From the cell containing the given text, extract its center point as (X, Y) coordinate. 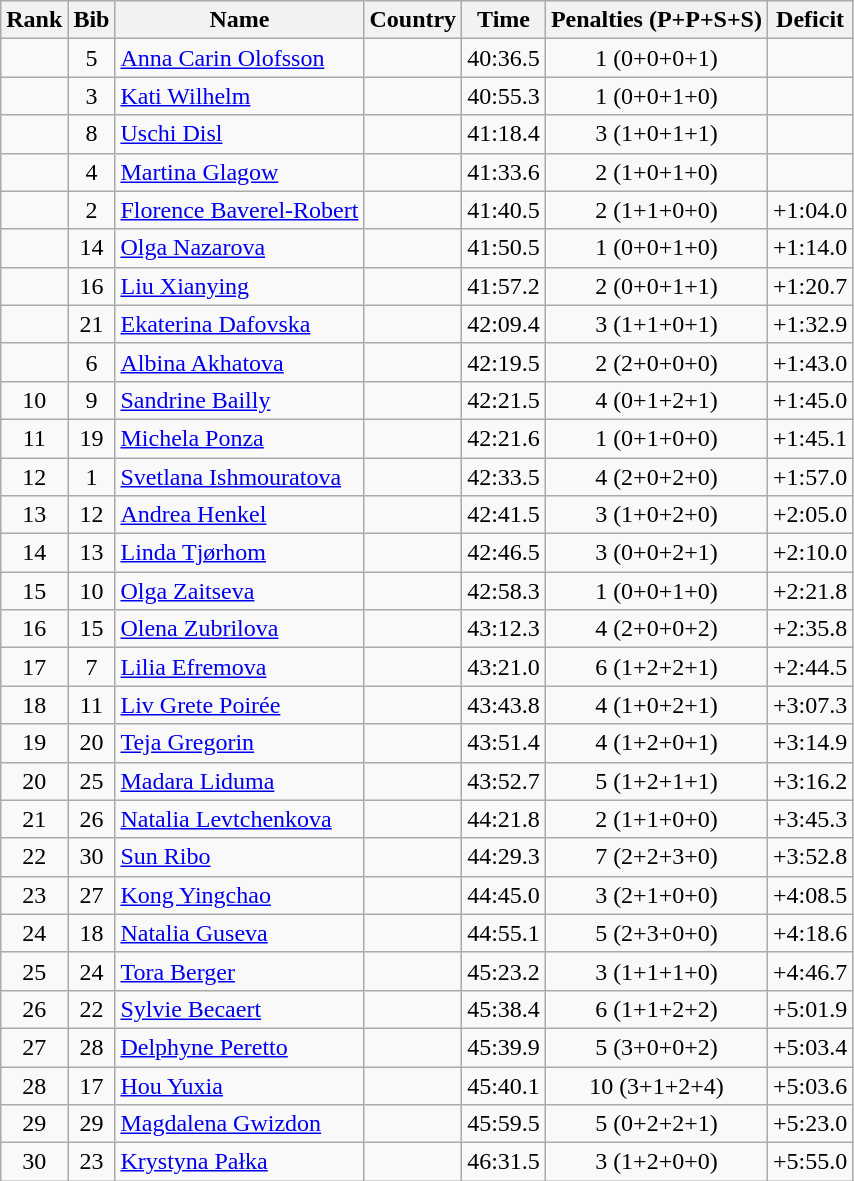
Time (504, 20)
+2:35.8 (810, 629)
+5:55.0 (810, 1162)
+3:07.3 (810, 705)
3 (1+0+2+0) (656, 515)
3 (1+1+0+1) (656, 324)
46:31.5 (504, 1162)
Kong Yingchao (240, 895)
+3:14.9 (810, 743)
45:59.5 (504, 1124)
42:41.5 (504, 515)
Linda Tjørhom (240, 553)
+5:01.9 (810, 1009)
45:39.9 (504, 1047)
43:21.0 (504, 667)
45:23.2 (504, 971)
Olga Nazarova (240, 248)
3 (2+1+0+0) (656, 895)
Liv Grete Poirée (240, 705)
2 (0+0+1+1) (656, 286)
42:33.5 (504, 477)
8 (92, 134)
Uschi Disl (240, 134)
41:57.2 (504, 286)
4 (2+0+0+2) (656, 629)
Sun Ribo (240, 857)
+2:44.5 (810, 667)
7 (92, 667)
43:12.3 (504, 629)
+4:18.6 (810, 933)
1 (92, 477)
+2:10.0 (810, 553)
+1:32.9 (810, 324)
+3:45.3 (810, 819)
Florence Baverel-Robert (240, 210)
44:21.8 (504, 819)
43:43.8 (504, 705)
+5:03.4 (810, 1047)
43:52.7 (504, 781)
4 (2+0+2+0) (656, 477)
3 (0+0+2+1) (656, 553)
44:55.1 (504, 933)
Tora Berger (240, 971)
Svetlana Ishmouratova (240, 477)
5 (0+2+2+1) (656, 1124)
2 (1+0+1+0) (656, 172)
Bib (92, 20)
Anna Carin Olofsson (240, 58)
42:21.6 (504, 438)
+1:43.0 (810, 362)
5 (2+3+0+0) (656, 933)
1 (0+1+0+0) (656, 438)
9 (92, 400)
Rank (34, 20)
+4:08.5 (810, 895)
+5:03.6 (810, 1085)
44:29.3 (504, 857)
4 (1+2+0+1) (656, 743)
3 (1+0+1+1) (656, 134)
Albina Akhatova (240, 362)
45:38.4 (504, 1009)
6 (92, 362)
2 (92, 210)
Olga Zaitseva (240, 591)
+5:23.0 (810, 1124)
Deficit (810, 20)
44:45.0 (504, 895)
43:51.4 (504, 743)
+3:16.2 (810, 781)
41:18.4 (504, 134)
41:50.5 (504, 248)
+1:04.0 (810, 210)
+1:20.7 (810, 286)
42:19.5 (504, 362)
Natalia Guseva (240, 933)
4 (0+1+2+1) (656, 400)
Ekaterina Dafovska (240, 324)
Delphyne Peretto (240, 1047)
Kati Wilhelm (240, 96)
42:21.5 (504, 400)
+1:57.0 (810, 477)
10 (3+1+2+4) (656, 1085)
+3:52.8 (810, 857)
5 (1+2+1+1) (656, 781)
5 (92, 58)
Olena Zubrilova (240, 629)
6 (1+2+2+1) (656, 667)
Name (240, 20)
Sandrine Bailly (240, 400)
41:40.5 (504, 210)
45:40.1 (504, 1085)
Lilia Efremova (240, 667)
Sylvie Becaert (240, 1009)
Natalia Levtchenkova (240, 819)
40:55.3 (504, 96)
5 (3+0+0+2) (656, 1047)
3 (1+1+1+0) (656, 971)
42:58.3 (504, 591)
41:33.6 (504, 172)
Country (413, 20)
+2:05.0 (810, 515)
6 (1+1+2+2) (656, 1009)
Madara Liduma (240, 781)
3 (92, 96)
Magdalena Gwizdon (240, 1124)
Martina Glagow (240, 172)
42:09.4 (504, 324)
+2:21.8 (810, 591)
7 (2+2+3+0) (656, 857)
Andrea Henkel (240, 515)
4 (1+0+2+1) (656, 705)
+1:14.0 (810, 248)
40:36.5 (504, 58)
2 (2+0+0+0) (656, 362)
42:46.5 (504, 553)
3 (1+2+0+0) (656, 1162)
Michela Ponza (240, 438)
Teja Gregorin (240, 743)
1 (0+0+0+1) (656, 58)
Penalties (P+P+S+S) (656, 20)
Hou Yuxia (240, 1085)
+1:45.0 (810, 400)
+4:46.7 (810, 971)
Krystyna Pałka (240, 1162)
+1:45.1 (810, 438)
Liu Xianying (240, 286)
4 (92, 172)
